Determine the [X, Y] coordinate at the center of the cell enclosing the given text.  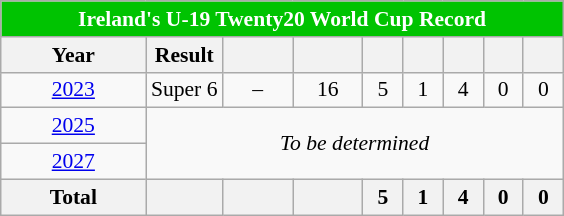
Super 6 [184, 90]
2027 [74, 162]
Ireland's U-19 Twenty20 World Cup Record [282, 19]
To be determined [355, 144]
2025 [74, 126]
– [258, 90]
Total [74, 197]
Result [184, 55]
2023 [74, 90]
16 [328, 90]
Year [74, 55]
